From the cell containing the given text, extract its center point as [X, Y] coordinate. 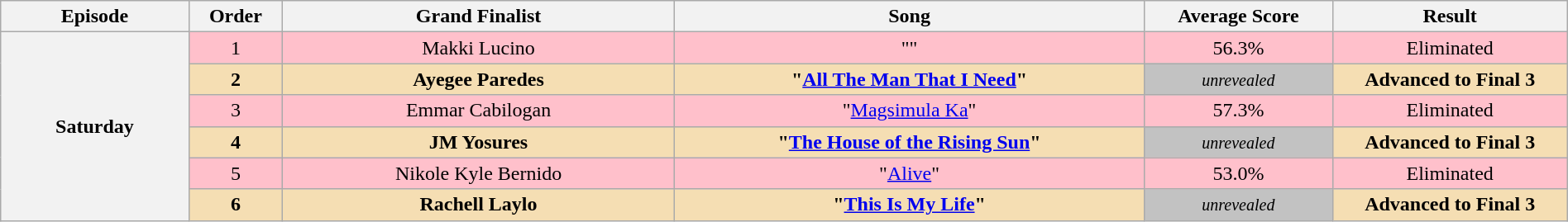
1 [236, 48]
"The House of the Rising Sun" [909, 142]
Grand Finalist [479, 17]
57.3% [1239, 111]
6 [236, 205]
4 [236, 142]
Average Score [1239, 17]
56.3% [1239, 48]
Nikole Kyle Bernido [479, 173]
"All The Man That I Need" [909, 79]
3 [236, 111]
5 [236, 173]
Result [1450, 17]
Saturday [94, 126]
"This Is My Life" [909, 205]
Song [909, 17]
53.0% [1239, 173]
Ayegee Paredes [479, 79]
2 [236, 79]
Emmar Cabilogan [479, 111]
"Magsimula Ka" [909, 111]
"" [909, 48]
Rachell Laylo [479, 205]
Makki Lucino [479, 48]
JM Yosures [479, 142]
Order [236, 17]
Episode [94, 17]
"Alive" [909, 173]
